Identify which cell holds the provided text, then report its [x, y] central coordinate. 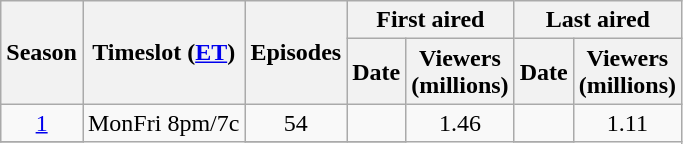
1 [42, 123]
1.46 [460, 123]
Episodes [296, 52]
Last aired [598, 20]
54 [296, 123]
Season [42, 52]
First aired [430, 20]
1.11 [627, 123]
MonFri 8pm/7c [163, 123]
Timeslot (ET) [163, 52]
